Determine the [x, y] coordinate at the center of the cell enclosing the given text.  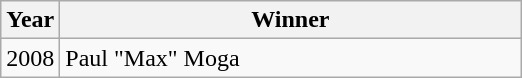
2008 [30, 58]
Winner [290, 20]
Paul "Max" Moga [290, 58]
Year [30, 20]
